Detect which cell encompasses the target text, then output its (X, Y) center coordinate. 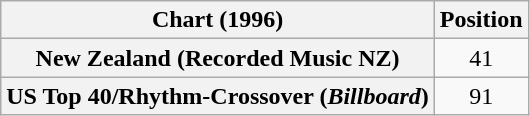
US Top 40/Rhythm-Crossover (Billboard) (218, 96)
New Zealand (Recorded Music NZ) (218, 58)
91 (481, 96)
41 (481, 58)
Chart (1996) (218, 20)
Position (481, 20)
